Pinpoint the cell where the given text exists, returning its (x, y) midpoint coordinate. 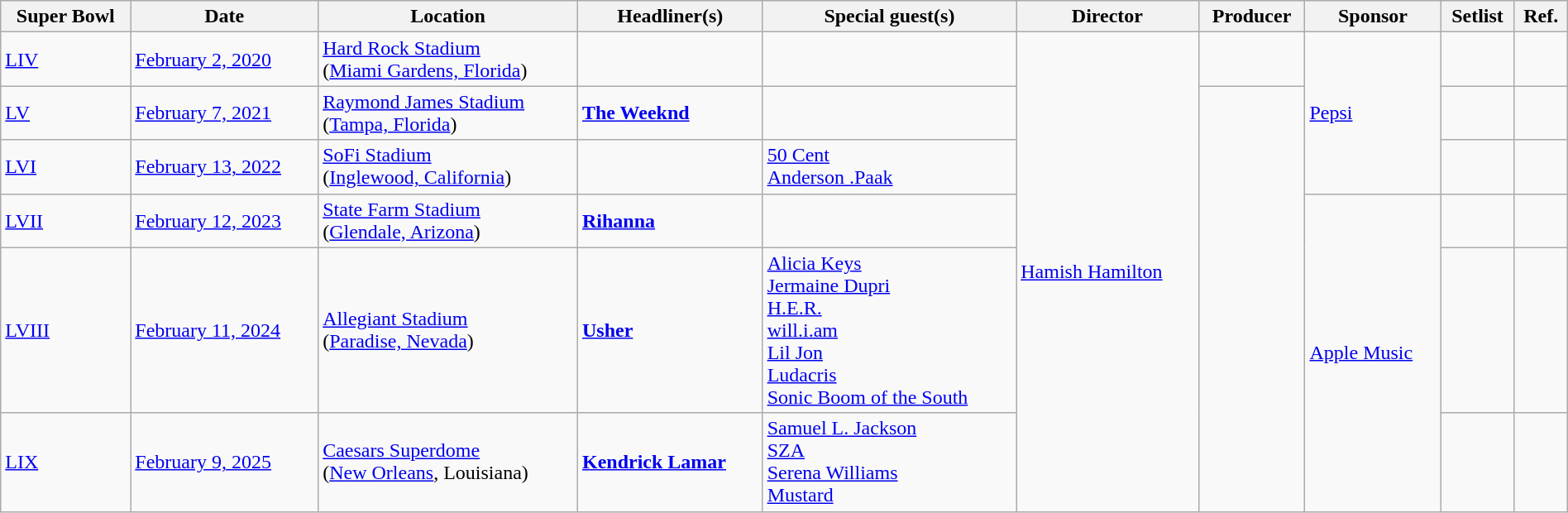
Kendrick Lamar (670, 462)
February 2, 2020 (225, 60)
Pepsi (1373, 113)
State Farm Stadium(Glendale, Arizona) (448, 220)
Caesars Superdome(New Orleans, Louisiana) (448, 462)
Apple Music (1373, 352)
Allegiant Stadium(Paradise, Nevada) (448, 330)
LIX (66, 462)
LIV (66, 60)
LVIII (66, 330)
Setlist (1477, 17)
Hamish Hamilton (1107, 271)
Sponsor (1373, 17)
February 11, 2024 (225, 330)
The Weeknd (670, 113)
Special guest(s) (890, 17)
SoFi Stadium(Inglewood, California) (448, 167)
Super Bowl (66, 17)
Raymond James Stadium(Tampa, Florida) (448, 113)
LVII (66, 220)
LV (66, 113)
Location (448, 17)
Director (1107, 17)
LVI (66, 167)
Hard Rock Stadium(Miami Gardens, Florida) (448, 60)
Headliner(s) (670, 17)
Rihanna (670, 220)
Producer (1252, 17)
February 12, 2023 (225, 220)
50 CentAnderson .Paak (890, 167)
Samuel L. JacksonSZASerena WilliamsMustard (890, 462)
Date (225, 17)
Ref. (1541, 17)
February 13, 2022 (225, 167)
February 9, 2025 (225, 462)
Alicia KeysJermaine DupriH.E.R.will.i.amLil JonLudacrisSonic Boom of the South (890, 330)
February 7, 2021 (225, 113)
Usher (670, 330)
